For the text-containing cell, return its midpoint in [x, y] coordinate format. 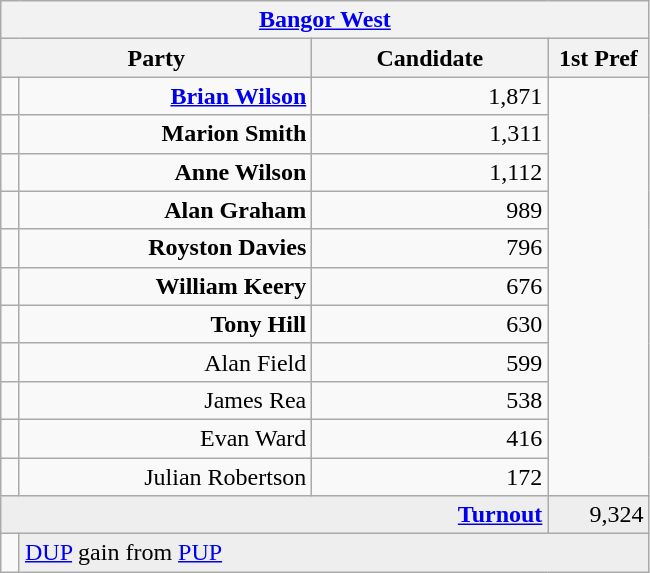
1,311 [430, 134]
416 [430, 438]
538 [430, 400]
Alan Field [165, 362]
Marion Smith [165, 134]
599 [430, 362]
Royston Davies [165, 248]
9,324 [598, 515]
Alan Graham [165, 210]
630 [430, 324]
1,112 [430, 172]
Evan Ward [165, 438]
172 [430, 477]
Brian Wilson [165, 96]
Anne Wilson [165, 172]
James Rea [165, 400]
Turnout [274, 515]
1,871 [430, 96]
Bangor West [325, 20]
Julian Robertson [165, 477]
William Keery [165, 286]
989 [430, 210]
676 [430, 286]
Tony Hill [165, 324]
796 [430, 248]
DUP gain from PUP [334, 553]
Party [156, 58]
1st Pref [598, 58]
Candidate [430, 58]
